Provide the (x, y) coordinate of the cell's center where the given text is located.  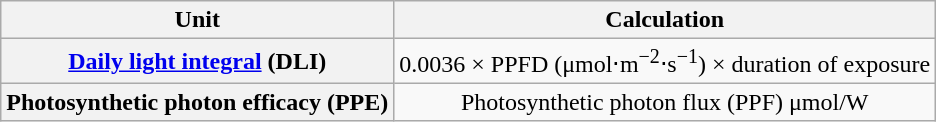
Daily light integral (DLI) (198, 62)
0.0036 × PPFD (μmol⋅m−2⋅s−1) × duration of exposure (665, 62)
Unit (198, 20)
Photosynthetic photon efficacy (PPE) (198, 102)
Calculation (665, 20)
Photosynthetic photon flux (PPF) μmol/W (665, 102)
